Capture the cell that displays the provided text and extract its [X, Y] central coordinate. 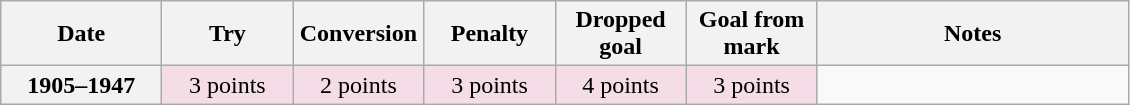
Date [82, 34]
4 points [620, 85]
Penalty [490, 34]
Goal from mark [752, 34]
Dropped goal [620, 34]
1905–1947 [82, 85]
Try [228, 34]
Notes [972, 34]
Conversion [358, 34]
2 points [358, 85]
